Find where the given text appears and provide that cell's center as [X, Y] coordinate. 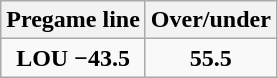
Pregame line [74, 20]
LOU −43.5 [74, 58]
55.5 [210, 58]
Over/under [210, 20]
